Find where the given text appears and provide that cell's center as (x, y) coordinate. 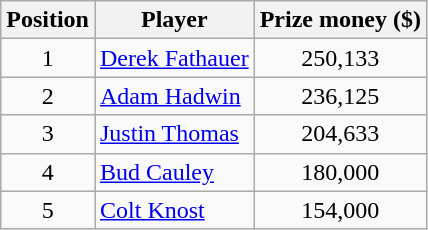
Derek Fathauer (174, 58)
Justin Thomas (174, 134)
Player (174, 20)
Position (48, 20)
3 (48, 134)
180,000 (340, 172)
250,133 (340, 58)
154,000 (340, 210)
5 (48, 210)
4 (48, 172)
1 (48, 58)
2 (48, 96)
Adam Hadwin (174, 96)
204,633 (340, 134)
Colt Knost (174, 210)
236,125 (340, 96)
Bud Cauley (174, 172)
Prize money ($) (340, 20)
